Provide the [X, Y] coordinate of the cell's center where the given text is located.  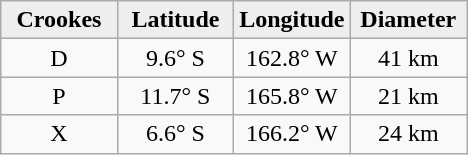
X [59, 134]
24 km [408, 134]
41 km [408, 58]
165.8° W [292, 96]
Diameter [408, 20]
9.6° S [175, 58]
11.7° S [175, 96]
Crookes [59, 20]
Longitude [292, 20]
166.2° W [292, 134]
6.6° S [175, 134]
Latitude [175, 20]
D [59, 58]
162.8° W [292, 58]
P [59, 96]
21 km [408, 96]
